Extract the (x, y) coordinate from the center of the cell holding the provided text.  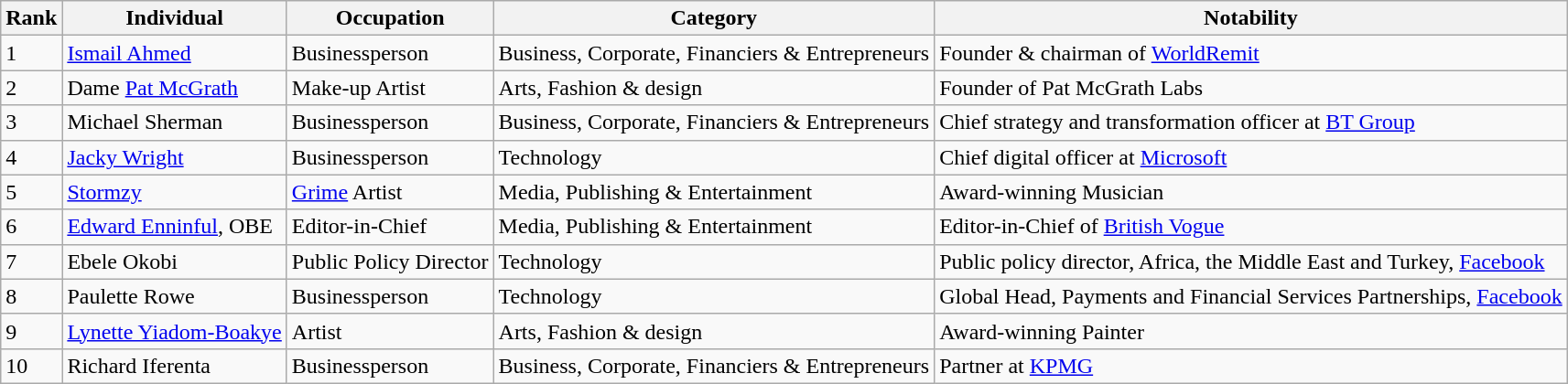
10 (31, 366)
Public policy director, Africa, the Middle East and Turkey, Facebook (1251, 261)
Rank (31, 18)
Grime Artist (390, 192)
Occupation (390, 18)
Paulette Rowe (174, 296)
Michael Sherman (174, 123)
Public Policy Director (390, 261)
2 (31, 88)
Lynette Yiadom-Boakye (174, 331)
Founder & chairman of WorldRemit (1251, 53)
Dame Pat McGrath (174, 88)
Jacky Wright (174, 157)
Notability (1251, 18)
Make-up Artist (390, 88)
Artist (390, 331)
8 (31, 296)
Editor-in-Chief (390, 227)
Individual (174, 18)
7 (31, 261)
5 (31, 192)
Global Head, Payments and Financial Services Partnerships, Facebook (1251, 296)
Ismail Ahmed (174, 53)
Stormzy (174, 192)
1 (31, 53)
Category (714, 18)
Richard Iferenta (174, 366)
Award-winning Painter (1251, 331)
Award-winning Musician (1251, 192)
Ebele Okobi (174, 261)
Founder of Pat McGrath Labs (1251, 88)
4 (31, 157)
Chief digital officer at Microsoft (1251, 157)
Editor-in-Chief of British Vogue (1251, 227)
3 (31, 123)
Chief strategy and transformation officer at BT Group (1251, 123)
Partner at KPMG (1251, 366)
9 (31, 331)
6 (31, 227)
Edward Enninful, OBE (174, 227)
